Capture the cell that displays the provided text and extract its (X, Y) central coordinate. 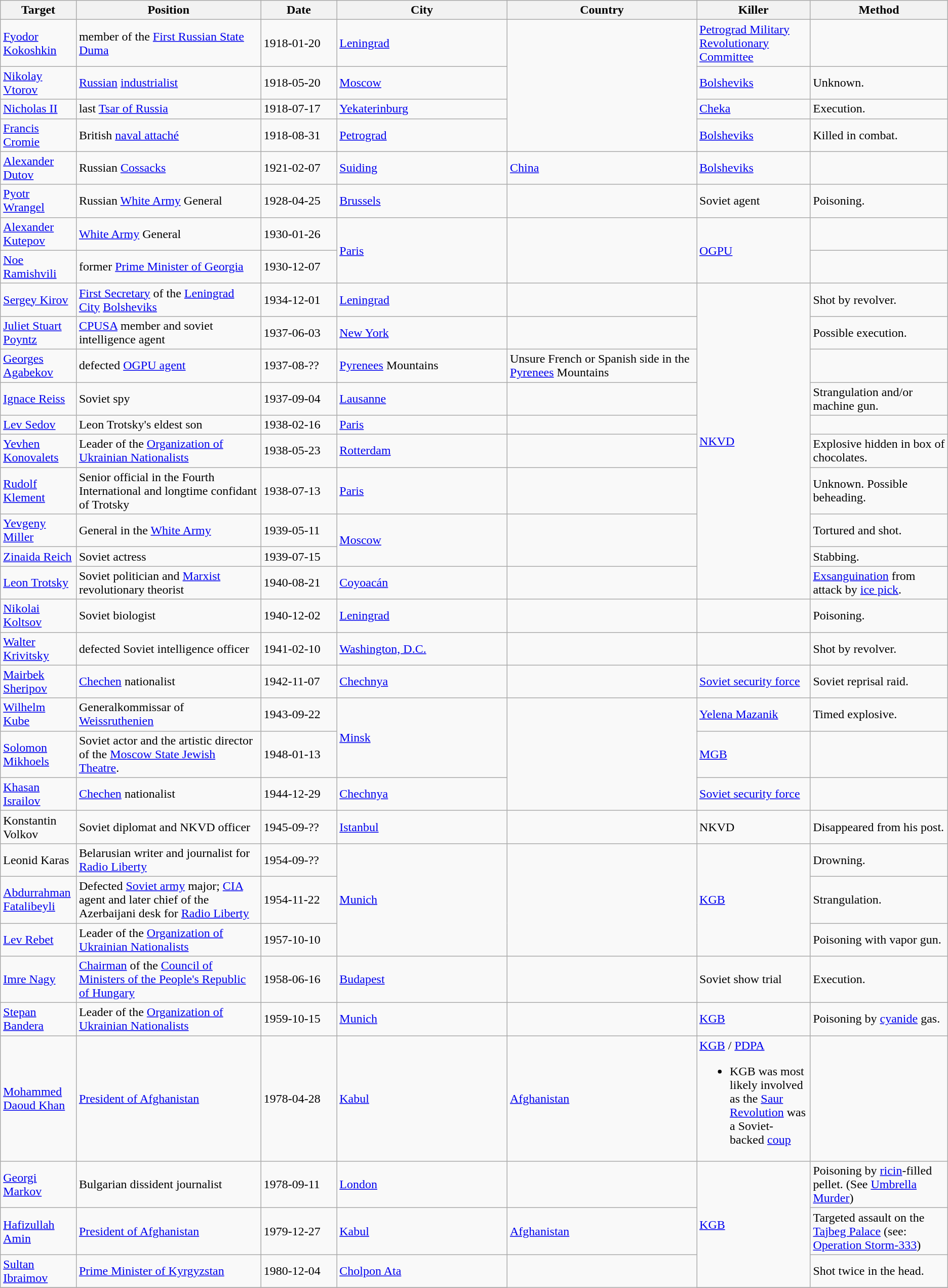
Yevhen Konovalets (38, 451)
1954-11-22 (299, 900)
Killed in combat. (879, 135)
Leonid Karas (38, 860)
Soviet actress (168, 557)
Nikolay Vtorov (38, 83)
1958-06-16 (299, 980)
Poisoning by ricin-filled pellet. (See Umbrella Murder) (879, 1185)
Petrograd (422, 135)
Leon Trotsky (38, 582)
Khasan Israilov (38, 794)
Zinaida Reich (38, 557)
Alexander Dutov (38, 168)
1939-05-11 (299, 531)
Walter Krivitsky (38, 648)
Abdurrahman Fatalibeyli (38, 900)
1959-10-15 (299, 1019)
Budapest (422, 980)
Noe Ramishvili (38, 266)
Ignace Reiss (38, 398)
Prime Minister of Kyrgyzstan (168, 1271)
Istanbul (422, 827)
China (602, 168)
1944-12-29 (299, 794)
1939-07-15 (299, 557)
OGPU (754, 250)
Date (299, 10)
Solomon Mikhoels (38, 754)
Alexander Kutepov (38, 234)
1930-01-26 (299, 234)
Unknown. Possible beheading. (879, 491)
Soviet spy (168, 398)
1930-12-07 (299, 266)
1954-09-?? (299, 860)
1937-08-?? (299, 366)
1918-08-31 (299, 135)
Chairman of the Council of Ministers of the People's Republic of Hungary (168, 980)
Cholpon Ata (422, 1271)
1978-04-28 (299, 1099)
1940-12-02 (299, 616)
1921-02-07 (299, 168)
1957-10-10 (299, 939)
Pyotr Wrangel (38, 201)
Lev Sedov (38, 425)
Exsanguination from attack by ice pick. (879, 582)
Poisoning by cyanide gas. (879, 1019)
defected OGPU agent (168, 366)
1938-05-23 (299, 451)
Russian industrialist (168, 83)
CPUSA member and soviet intelligence agent (168, 332)
1937-09-04 (299, 398)
Georges Agabekov (38, 366)
defected Soviet intelligence officer (168, 648)
last Tsar of Russia (168, 109)
Pyrenees Mountains (422, 366)
Method (879, 10)
Country (602, 10)
New York (422, 332)
Sergey Kirov (38, 300)
Strangulation and/or machine gun. (879, 398)
1938-02-16 (299, 425)
Georgi Markov (38, 1185)
Targeted assault on the Tajbeg Palace (see: Operation Storm-333) (879, 1231)
Defected Soviet army major; CIA agent and later chief of the Azerbaijani desk for Radio Liberty (168, 900)
1934-12-01 (299, 300)
Senior official in the Fourth International and longtime confidant of Trotsky (168, 491)
Petrograd Military Revolutionary Committee (754, 43)
Soviet actor and the artistic director of the Moscow State Jewish Theatre. (168, 754)
Washington, D.C. (422, 648)
Juliet Stuart Poyntz (38, 332)
Soviet diplomat and NKVD officer (168, 827)
Soviet reprisal raid. (879, 682)
1941-02-10 (299, 648)
White Army General (168, 234)
Cheka (754, 109)
Fyodor Kokoshkin (38, 43)
Timed explosive. (879, 714)
Rudolf Klement (38, 491)
Brussels (422, 201)
Soviet agent (754, 201)
Yelena Mazanik (754, 714)
Belarusian writer and journalist for Radio Liberty (168, 860)
Nicholas II (38, 109)
member of the First Russian State Duma (168, 43)
Stepan Bandera (38, 1019)
Suiding (422, 168)
London (422, 1185)
Lausanne (422, 398)
1945-09-?? (299, 827)
Soviet biologist (168, 616)
Yekaterinburg (422, 109)
MGB (754, 754)
1948-01-13 (299, 754)
British naval attaché (168, 135)
1980-12-04 (299, 1271)
Generalkommissar of Weissruthenien (168, 714)
Target (38, 10)
Unsure French or Spanish side in the Pyrenees Mountains (602, 366)
Wilhelm Kube (38, 714)
Soviet show trial (754, 980)
Rotterdam (422, 451)
General in the White Army (168, 531)
Leon Trotsky's eldest son (168, 425)
Soviet politician and Marxist revolutionary theorist (168, 582)
Shot twice in the head. (879, 1271)
Konstantin Volkov (38, 827)
Francis Cromie (38, 135)
Minsk (422, 737)
1918-01-20 (299, 43)
Drowning. (879, 860)
1943-09-22 (299, 714)
Stabbing. (879, 557)
Explosive hidden in box of chocolates. (879, 451)
Possible execution. (879, 332)
Coyoacán (422, 582)
Disappeared from his post. (879, 827)
Position (168, 10)
former Prime Minister of Georgia (168, 266)
Unknown. (879, 83)
Mohammed Daoud Khan (38, 1099)
First Secretary of the Leningrad City Bolsheviks (168, 300)
Russian Cossacks (168, 168)
Nikolai Koltsov (38, 616)
1978-09-11 (299, 1185)
1918-05-20 (299, 83)
Hafizullah Amin (38, 1231)
Russian White Army General (168, 201)
Sultan Ibraimov (38, 1271)
Poisoning with vapor gun. (879, 939)
1918-07-17 (299, 109)
Bulgarian dissident journalist (168, 1185)
Lev Rebet (38, 939)
Imre Nagy (38, 980)
Killer (754, 10)
City (422, 10)
Strangulation. (879, 900)
1938-07-13 (299, 491)
1937-06-03 (299, 332)
1942-11-07 (299, 682)
1979-12-27 (299, 1231)
1928-04-25 (299, 201)
1940-08-21 (299, 582)
Tortured and shot. (879, 531)
Yevgeny Miller (38, 531)
KGB / PDPAKGB was most likely involved as the Saur Revolution was a Soviet-backed coup (754, 1099)
Mairbek Sheripov (38, 682)
